Find where the given text appears and provide that cell's center as [x, y] coordinate. 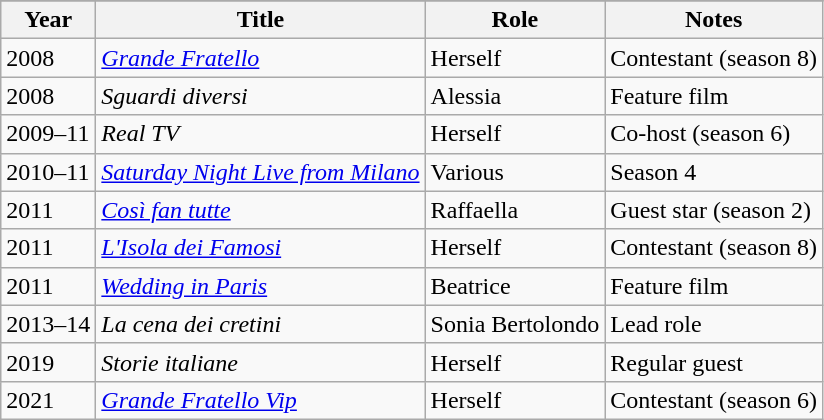
2019 [48, 362]
Season 4 [714, 172]
Regular guest [714, 362]
Role [515, 20]
Wedding in Paris [260, 286]
L'Isola dei Famosi [260, 248]
Storie italiane [260, 362]
Year [48, 20]
Contestant (season 6) [714, 400]
Co-host (season 6) [714, 134]
Real TV [260, 134]
Title [260, 20]
Sguardi diversi [260, 96]
Grande Fratello Vip [260, 400]
Così fan tutte [260, 210]
Grande Fratello [260, 58]
Saturday Night Live from Milano [260, 172]
Various [515, 172]
Alessia [515, 96]
La cena dei cretini [260, 324]
2009–11 [48, 134]
Guest star (season 2) [714, 210]
Beatrice [515, 286]
2021 [48, 400]
Raffaella [515, 210]
Sonia Bertolondo [515, 324]
2010–11 [48, 172]
Lead role [714, 324]
Notes [714, 20]
2013–14 [48, 324]
